For the text-containing cell, return its midpoint in (x, y) coordinate format. 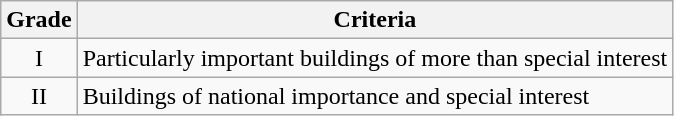
I (39, 58)
II (39, 96)
Grade (39, 20)
Buildings of national importance and special interest (375, 96)
Criteria (375, 20)
Particularly important buildings of more than special interest (375, 58)
